Capture the cell that displays the provided text and extract its (X, Y) central coordinate. 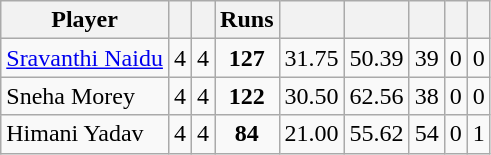
30.50 (312, 96)
84 (247, 134)
54 (426, 134)
21.00 (312, 134)
Sravanthi Naidu (85, 58)
31.75 (312, 58)
55.62 (376, 134)
50.39 (376, 58)
Runs (247, 20)
Himani Yadav (85, 134)
127 (247, 58)
39 (426, 58)
38 (426, 96)
62.56 (376, 96)
1 (478, 134)
Player (85, 20)
122 (247, 96)
Sneha Morey (85, 96)
